Identify which cell holds the provided text, then report its [x, y] central coordinate. 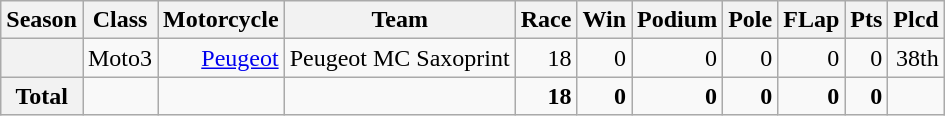
Race [546, 20]
Peugeot MC Saxoprint [400, 58]
Moto3 [120, 58]
Team [400, 20]
Class [120, 20]
FLap [812, 20]
Total [42, 96]
Peugeot [222, 58]
Season [42, 20]
Plcd [916, 20]
38th [916, 58]
Pole [750, 20]
Pts [866, 20]
Win [604, 20]
Podium [678, 20]
Motorcycle [222, 20]
